Return [x, y] of the center of cell containing provided text 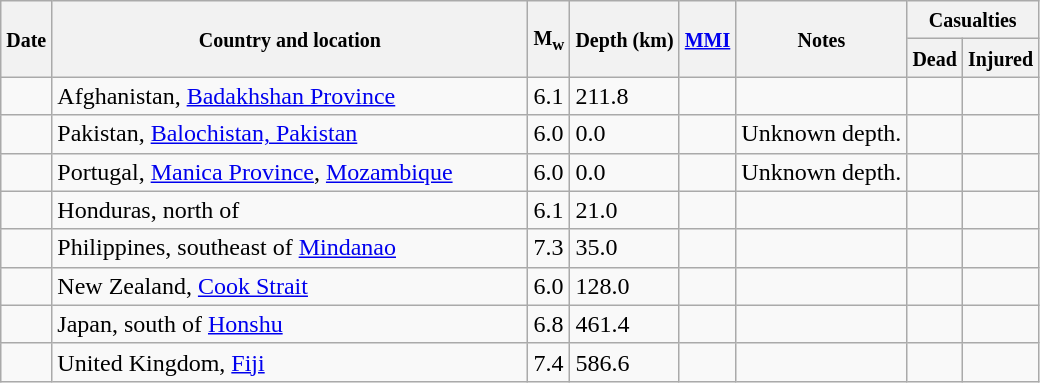
Honduras, north of [290, 210]
Country and location [290, 39]
Dead [935, 58]
7.3 [549, 248]
Date [26, 39]
United Kingdom, Fiji [290, 362]
MMI [708, 39]
Pakistan, Balochistan, Pakistan [290, 134]
Injured [1000, 58]
Afghanistan, Badakhshan Province [290, 96]
Philippines, southeast of Mindanao [290, 248]
6.8 [549, 324]
Mw [549, 39]
Casualties [973, 20]
461.4 [624, 324]
Japan, south of Honshu [290, 324]
21.0 [624, 210]
128.0 [624, 286]
586.6 [624, 362]
Portugal, Manica Province, Mozambique [290, 172]
Depth (km) [624, 39]
7.4 [549, 362]
35.0 [624, 248]
211.8 [624, 96]
New Zealand, Cook Strait [290, 286]
Notes [822, 39]
